Find where the given text appears and provide that cell's center as (x, y) coordinate. 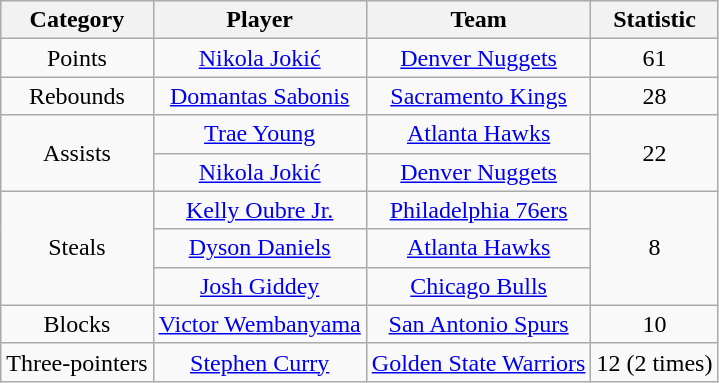
22 (654, 153)
Player (260, 20)
61 (654, 58)
Trae Young (260, 134)
Golden State Warriors (478, 362)
28 (654, 96)
Domantas Sabonis (260, 96)
10 (654, 324)
Philadelphia 76ers (478, 210)
Josh Giddey (260, 286)
San Antonio Spurs (478, 324)
Steals (77, 248)
8 (654, 248)
Sacramento Kings (478, 96)
Three-pointers (77, 362)
Assists (77, 153)
Victor Wembanyama (260, 324)
Statistic (654, 20)
12 (2 times) (654, 362)
Kelly Oubre Jr. (260, 210)
Rebounds (77, 96)
Stephen Curry (260, 362)
Dyson Daniels (260, 248)
Team (478, 20)
Chicago Bulls (478, 286)
Points (77, 58)
Category (77, 20)
Blocks (77, 324)
